Find where the given text appears and provide that cell's center as (X, Y) coordinate. 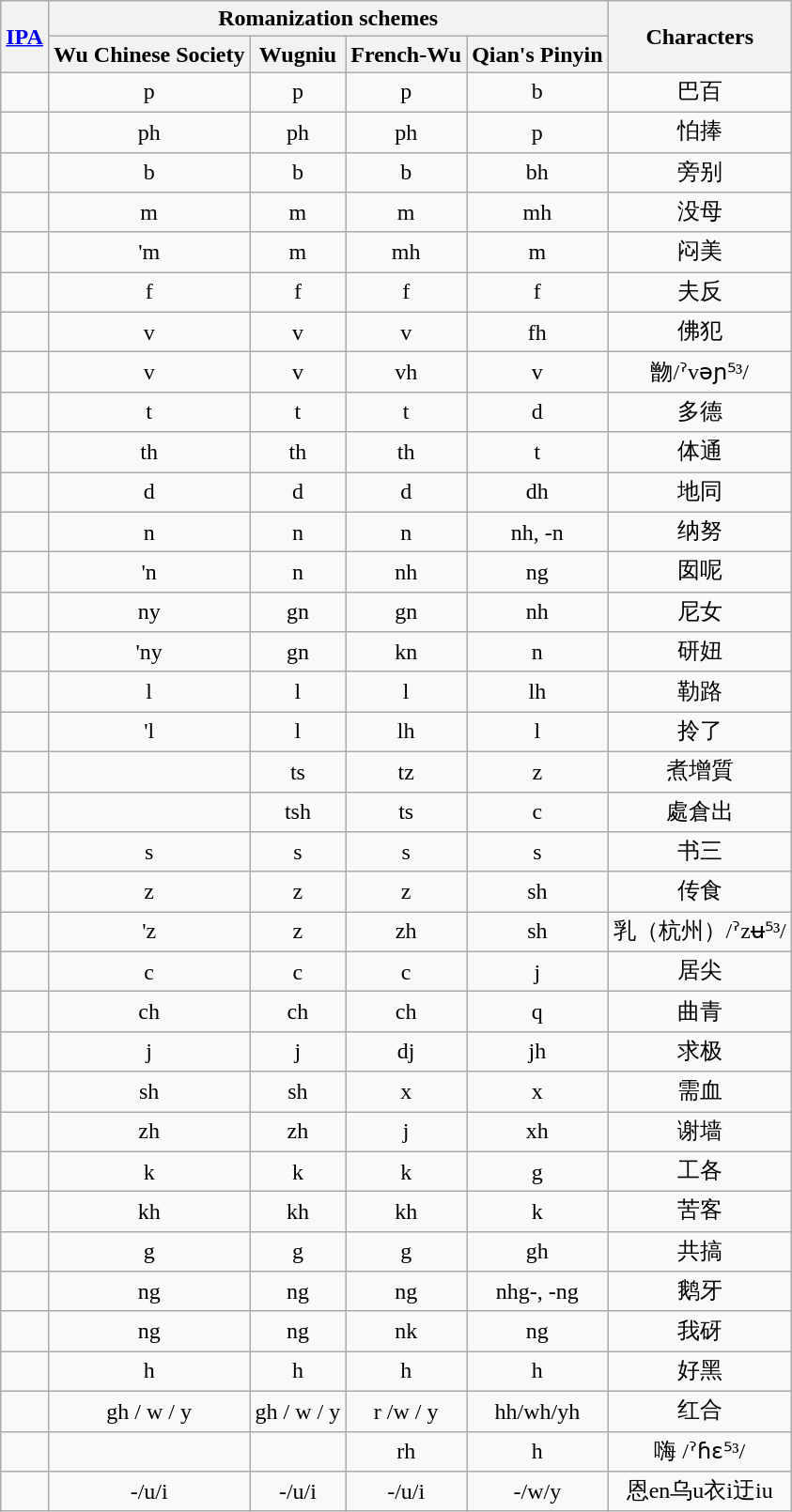
曲青 (699, 1012)
朆/ˀvəɲ⁵³/ (699, 372)
jh (537, 1052)
Qian's Pinyin (537, 54)
nk (406, 1332)
-/w/y (537, 1491)
nhg-, -ng (537, 1292)
书三 (699, 853)
共搞 (699, 1251)
bh (537, 173)
旁别 (699, 173)
多德 (699, 411)
fh (537, 332)
体通 (699, 453)
rh (406, 1452)
tsh (298, 811)
Romanization schemes (328, 19)
佛犯 (699, 332)
gh (537, 1251)
tz (406, 772)
鹅牙 (699, 1292)
nh, -n (537, 532)
dj (406, 1052)
囡呢 (699, 573)
ny (148, 612)
vh (406, 372)
传食 (699, 892)
q (537, 1012)
居尖 (699, 971)
French-Wu (406, 54)
嗨 /ˀɦɛ⁵³/ (699, 1452)
dh (537, 492)
hh/wh/yh (537, 1411)
'ny (148, 652)
巴百 (699, 92)
求极 (699, 1052)
闷美 (699, 252)
'z (148, 932)
尼女 (699, 612)
r /w / y (406, 1411)
红合 (699, 1411)
怕捧 (699, 131)
好黑 (699, 1371)
需血 (699, 1091)
Characters (699, 37)
'm (148, 252)
Wugniu (298, 54)
夫反 (699, 293)
谢墙 (699, 1133)
没母 (699, 212)
'n (148, 573)
IPA (24, 37)
xh (537, 1133)
勒路 (699, 691)
地同 (699, 492)
研妞 (699, 652)
我砑 (699, 1332)
恩en乌u衣i迂iu (699, 1491)
'l (148, 733)
纳努 (699, 532)
拎了 (699, 733)
煮增質 (699, 772)
工各 (699, 1172)
苦客 (699, 1211)
乳（杭州）/ˀzʉ⁵³/ (699, 932)
kn (406, 652)
Wu Chinese Society (148, 54)
處倉出 (699, 811)
